Provide the (X, Y) coordinate of the cell's center where the given text is located.  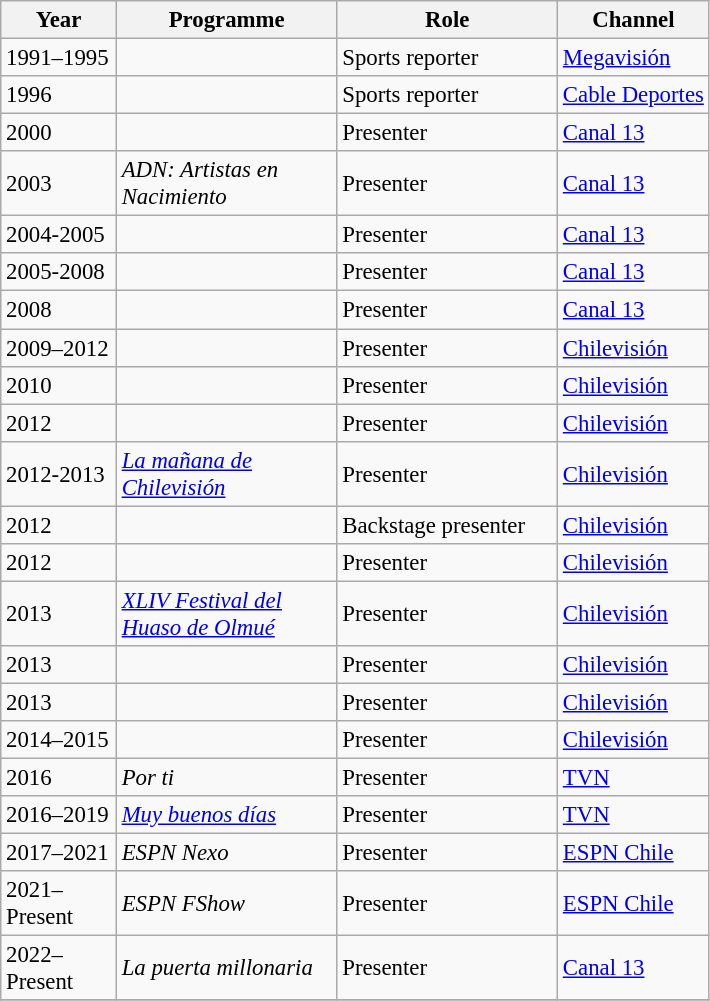
ESPN Nexo (226, 853)
Programme (226, 20)
1991–1995 (59, 58)
2010 (59, 385)
2014–2015 (59, 740)
2022–Present (59, 968)
XLIV Festival del Huaso de Olmué (226, 614)
2012-2013 (59, 474)
Muy buenos días (226, 815)
2016 (59, 778)
ESPN FShow (226, 904)
La mañana de Chilevisión (226, 474)
2009–2012 (59, 348)
Cable Deportes (634, 95)
2003 (59, 184)
1996 (59, 95)
2008 (59, 310)
2017–2021 (59, 853)
Channel (634, 20)
ADN: Artistas en Nacimiento (226, 184)
Year (59, 20)
La puerta millonaria (226, 968)
Por ti (226, 778)
2021–Present (59, 904)
2000 (59, 133)
2004-2005 (59, 235)
Megavisión (634, 58)
Backstage presenter (448, 525)
2005-2008 (59, 273)
2016–2019 (59, 815)
Role (448, 20)
